Return (X, Y) of the center of cell containing provided text 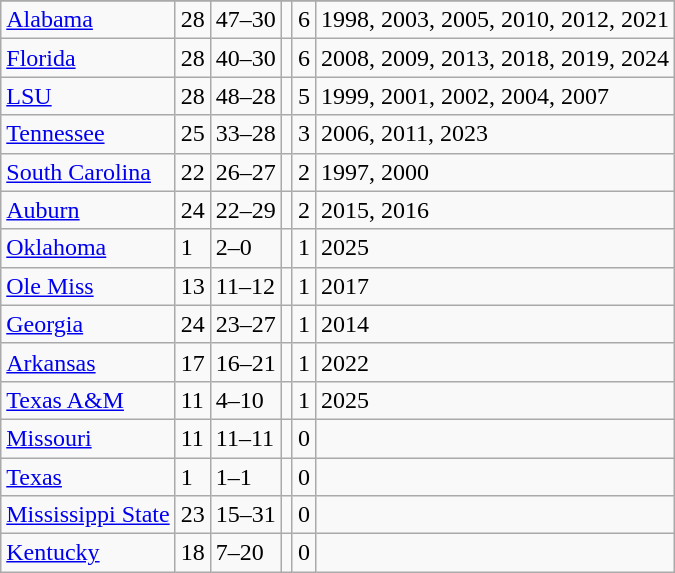
23–27 (246, 324)
2015, 2016 (494, 210)
3 (304, 134)
47–30 (246, 20)
Oklahoma (88, 248)
17 (192, 362)
5 (304, 96)
26–27 (246, 172)
2014 (494, 324)
2022 (494, 362)
11–11 (246, 438)
48–28 (246, 96)
40–30 (246, 58)
Florida (88, 58)
11–12 (246, 286)
1999, 2001, 2002, 2004, 2007 (494, 96)
Ole Miss (88, 286)
Kentucky (88, 553)
16–21 (246, 362)
22 (192, 172)
18 (192, 553)
LSU (88, 96)
15–31 (246, 515)
Missouri (88, 438)
South Carolina (88, 172)
Texas A&M (88, 400)
23 (192, 515)
1–1 (246, 477)
Arkansas (88, 362)
Mississippi State (88, 515)
2–0 (246, 248)
1998, 2003, 2005, 2010, 2012, 2021 (494, 20)
Auburn (88, 210)
Tennessee (88, 134)
7–20 (246, 553)
Texas (88, 477)
4–10 (246, 400)
1997, 2000 (494, 172)
2008, 2009, 2013, 2018, 2019, 2024 (494, 58)
Alabama (88, 20)
Georgia (88, 324)
13 (192, 286)
25 (192, 134)
2006, 2011, 2023 (494, 134)
2017 (494, 286)
22–29 (246, 210)
33–28 (246, 134)
